Identify which cell holds the provided text, then report its [x, y] central coordinate. 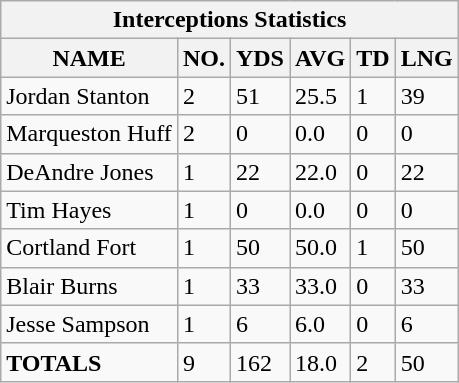
YDS [260, 58]
AVG [320, 58]
162 [260, 362]
Interceptions Statistics [230, 20]
NAME [90, 58]
LNG [426, 58]
22.0 [320, 172]
39 [426, 96]
9 [204, 362]
TD [373, 58]
33.0 [320, 286]
Marqueston Huff [90, 134]
Jordan Stanton [90, 96]
25.5 [320, 96]
18.0 [320, 362]
NO. [204, 58]
DeAndre Jones [90, 172]
6.0 [320, 324]
51 [260, 96]
Tim Hayes [90, 210]
Cortland Fort [90, 248]
Blair Burns [90, 286]
TOTALS [90, 362]
Jesse Sampson [90, 324]
50.0 [320, 248]
